Scan for the cell matching the given text and deliver its (x, y) coordinate at center. 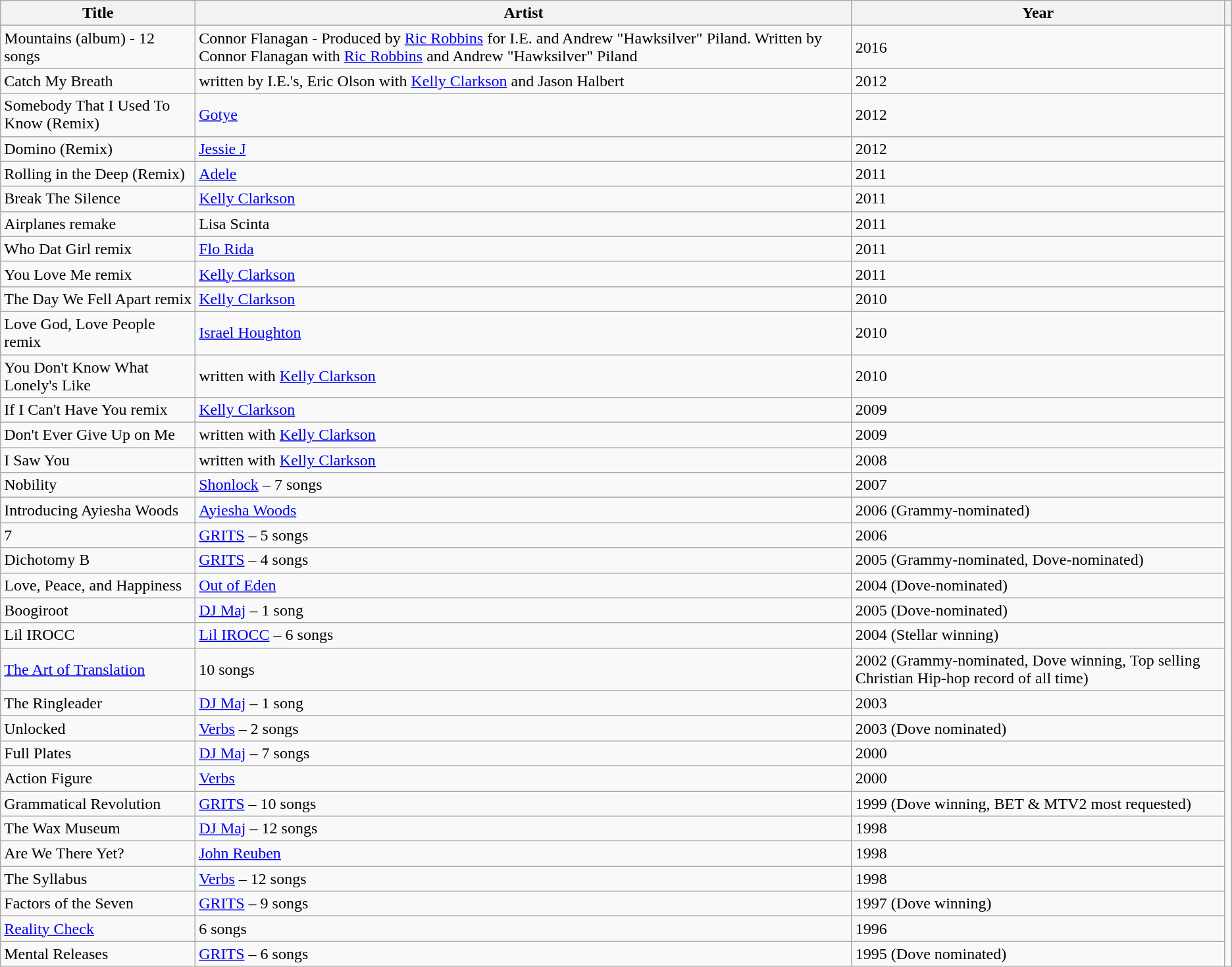
Adele (524, 174)
Boogiroot (98, 610)
2005 (Dove-nominated) (1038, 610)
Gotye (524, 115)
Lil IROCC (98, 635)
2004 (Stellar winning) (1038, 635)
Flo Rida (524, 249)
If I Can't Have You remix (98, 410)
I Saw You (98, 460)
GRITS – 4 songs (524, 560)
Unlocked (98, 728)
Grammatical Revolution (98, 804)
2004 (Dove-nominated) (1038, 585)
Mental Releases (98, 954)
2003 (Dove nominated) (1038, 728)
2005 (Grammy-nominated, Dove-nominated) (1038, 560)
Airplanes remake (98, 224)
The Ringleader (98, 703)
Artist (524, 13)
2006 (Grammy-nominated) (1038, 510)
GRITS – 9 songs (524, 904)
written by I.E.'s, Eric Olson with Kelly Clarkson and Jason Halbert (524, 81)
Introducing Ayiesha Woods (98, 510)
Lil IROCC – 6 songs (524, 635)
2008 (1038, 460)
7 (98, 535)
1999 (Dove winning, BET & MTV2 most requested) (1038, 804)
GRITS – 5 songs (524, 535)
Who Dat Girl remix (98, 249)
2007 (1038, 485)
You Love Me remix (98, 274)
2006 (1038, 535)
Dichotomy B (98, 560)
Nobility (98, 485)
GRITS – 6 songs (524, 954)
1997 (Dove winning) (1038, 904)
The Syllabus (98, 879)
GRITS – 10 songs (524, 804)
The Art of Translation (98, 669)
DJ Maj – 12 songs (524, 829)
Lisa Scinta (524, 224)
2003 (1038, 703)
Domino (Remix) (98, 149)
2002 (Grammy-nominated, Dove winning, Top selling Christian Hip-hop record of all time) (1038, 669)
Jessie J (524, 149)
John Reuben (524, 854)
Verbs – 2 songs (524, 728)
Ayiesha Woods (524, 510)
DJ Maj – 7 songs (524, 753)
Love, Peace, and Happiness (98, 585)
1995 (Dove nominated) (1038, 954)
Factors of the Seven (98, 904)
Are We There Yet? (98, 854)
Verbs (524, 778)
Year (1038, 13)
Mountains (album) - 12 songs (98, 47)
Full Plates (98, 753)
Break The Silence (98, 199)
Catch My Breath (98, 81)
10 songs (524, 669)
1996 (1038, 929)
Rolling in the Deep (Remix) (98, 174)
2016 (1038, 47)
Shonlock – 7 songs (524, 485)
Somebody That I Used To Know (Remix) (98, 115)
Love God, Love People remix (98, 333)
6 songs (524, 929)
The Wax Museum (98, 829)
Action Figure (98, 778)
Verbs – 12 songs (524, 879)
Reality Check (98, 929)
You Don't Know What Lonely's Like (98, 375)
The Day We Fell Apart remix (98, 299)
Title (98, 13)
Israel Houghton (524, 333)
Out of Eden (524, 585)
Don't Ever Give Up on Me (98, 435)
